Determine the (X, Y) coordinate at the center of the cell enclosing the given text.  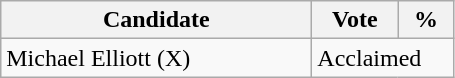
Vote (355, 20)
% (426, 20)
Acclaimed (383, 58)
Candidate (156, 20)
Michael Elliott (X) (156, 58)
